Pinpoint the cell where the given text exists, returning its [x, y] midpoint coordinate. 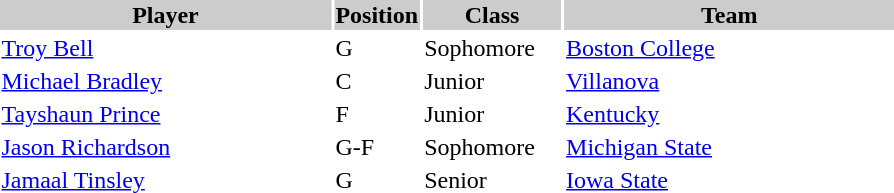
Player [166, 15]
Class [492, 15]
Michael Bradley [166, 81]
Boston College [730, 48]
G-F [377, 147]
C [377, 81]
F [377, 114]
Tayshaun Prince [166, 114]
G [377, 48]
Villanova [730, 81]
Team [730, 15]
Michigan State [730, 147]
Jason Richardson [166, 147]
Kentucky [730, 114]
Troy Bell [166, 48]
Position [377, 15]
